Identify which cell holds the provided text, then report its (X, Y) central coordinate. 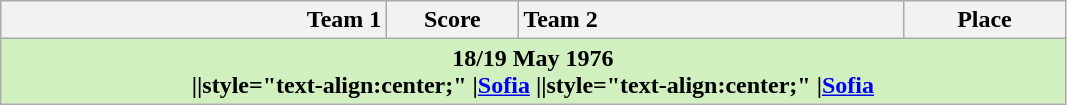
Team 1 (194, 20)
Place (984, 20)
Team 2 (711, 20)
18/19 May 1976||style="text-align:center;" |Sofia ||style="text-align:center;" |Sofia (533, 72)
Score (452, 20)
